Determine the [x, y] coordinate at the center of the cell enclosing the given text.  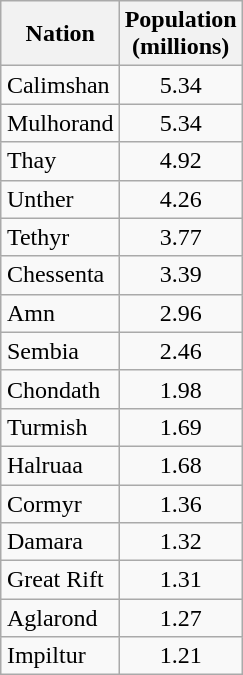
Population(millions) [180, 34]
2.96 [180, 313]
Turmish [60, 427]
1.36 [180, 503]
Impiltur [60, 656]
Sembia [60, 351]
4.92 [180, 161]
Mulhorand [60, 123]
Unther [60, 199]
1.21 [180, 656]
Amn [60, 313]
Cormyr [60, 503]
Calimshan [60, 85]
Chondath [60, 389]
3.39 [180, 275]
Damara [60, 542]
1.98 [180, 389]
Thay [60, 161]
Tethyr [60, 237]
1.69 [180, 427]
Halruaa [60, 465]
Aglarond [60, 618]
1.27 [180, 618]
Great Rift [60, 580]
Chessenta [60, 275]
1.31 [180, 580]
3.77 [180, 237]
4.26 [180, 199]
1.32 [180, 542]
1.68 [180, 465]
Nation [60, 34]
2.46 [180, 351]
